For the text-containing cell, return its midpoint in [x, y] coordinate format. 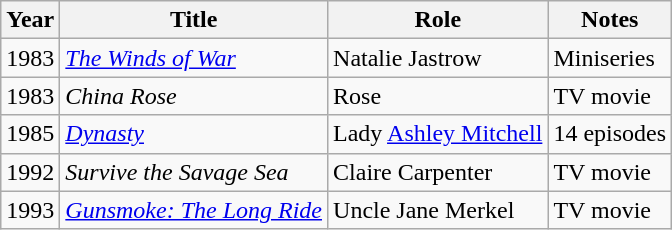
1985 [30, 134]
Title [194, 20]
Natalie Jastrow [438, 58]
Year [30, 20]
Dynasty [194, 134]
Survive the Savage Sea [194, 172]
The Winds of War [194, 58]
1992 [30, 172]
1993 [30, 210]
Lady Ashley Mitchell [438, 134]
14 episodes [610, 134]
Claire Carpenter [438, 172]
Miniseries [610, 58]
Rose [438, 96]
Uncle Jane Merkel [438, 210]
Notes [610, 20]
Role [438, 20]
China Rose [194, 96]
Gunsmoke: The Long Ride [194, 210]
